Provide the (x, y) coordinate of the cell's center where the given text is located.  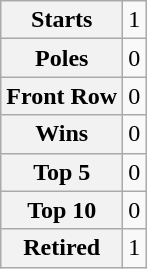
Top 10 (62, 210)
Top 5 (62, 172)
Retired (62, 248)
Wins (62, 134)
Starts (62, 20)
Poles (62, 58)
Front Row (62, 96)
